Capture the cell that displays the provided text and extract its (x, y) central coordinate. 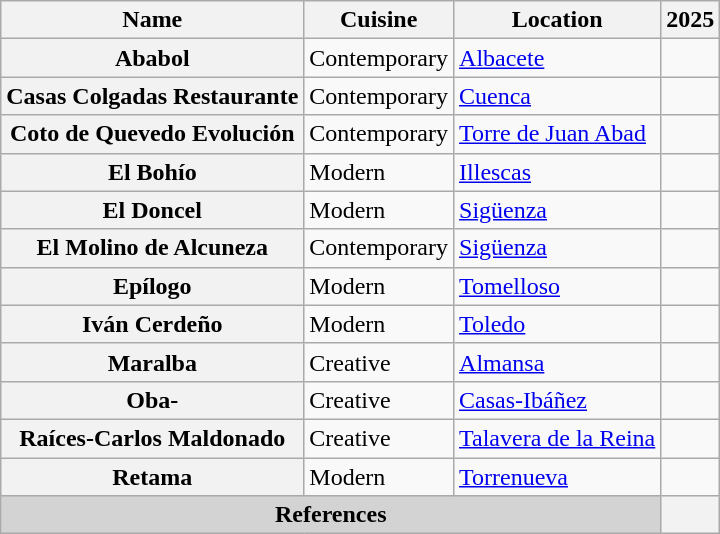
El Molino de Alcuneza (152, 248)
Epílogo (152, 286)
Coto de Quevedo Evolución (152, 134)
Name (152, 20)
Toledo (558, 324)
Location (558, 20)
Iván Cerdeño (152, 324)
Almansa (558, 362)
Casas-Ibáñez (558, 400)
Maralba (152, 362)
Cuisine (379, 20)
Torre de Juan Abad (558, 134)
Oba- (152, 400)
Raíces-Carlos Maldonado (152, 438)
El Bohío (152, 172)
Illescas (558, 172)
Casas Colgadas Restaurante (152, 96)
Talavera de la Reina (558, 438)
Cuenca (558, 96)
Tomelloso (558, 286)
2025 (690, 20)
Ababol (152, 58)
El Doncel (152, 210)
Albacete (558, 58)
Torrenueva (558, 477)
References (331, 515)
Retama (152, 477)
